Find where the given text appears and provide that cell's center as (x, y) coordinate. 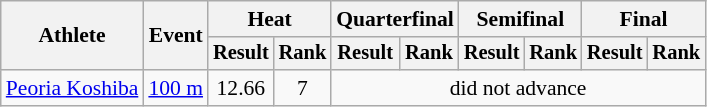
Peoria Koshiba (72, 88)
12.66 (241, 88)
Athlete (72, 36)
100 m (176, 88)
Heat (270, 19)
Event (176, 36)
Final (644, 19)
7 (303, 88)
did not advance (518, 88)
Semifinal (520, 19)
Quarterfinal (395, 19)
